Detect which cell encompasses the target text, then output its (X, Y) center coordinate. 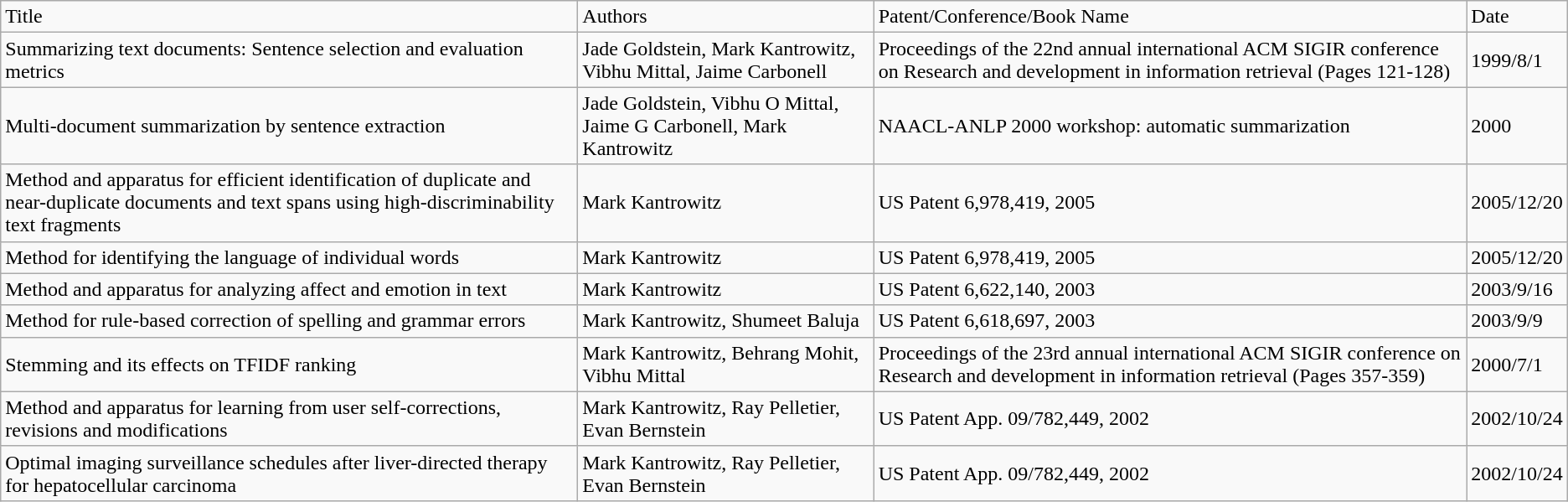
US Patent 6,622,140, 2003 (1170, 289)
Title (290, 17)
Summarizing text documents: Sentence selection and evaluation metrics (290, 60)
Multi-document summarization by sentence extraction (290, 126)
Date (1517, 17)
Mark Kantrowitz, Shumeet Baluja (725, 321)
Method and apparatus for efficient identification of duplicate and near-duplicate documents and text spans using high-discriminability text fragments (290, 203)
NAACL-ANLP 2000 workshop: automatic summarization (1170, 126)
1999/8/1 (1517, 60)
Method and apparatus for analyzing affect and emotion in text (290, 289)
Authors (725, 17)
2003/9/16 (1517, 289)
US Patent 6,618,697, 2003 (1170, 321)
Method and apparatus for learning from user self-corrections, revisions and modifications (290, 419)
Method for identifying the language of individual words (290, 257)
Proceedings of the 22nd annual international ACM SIGIR conference on Research and development in information retrieval (Pages 121-128) (1170, 60)
Stemming and its effects on TFIDF ranking (290, 364)
Optimal imaging surveillance schedules after liver-directed therapy for hepatocellular carcinoma (290, 473)
Proceedings of the 23rd annual international ACM SIGIR conference on Research and development in information retrieval (Pages 357-359) (1170, 364)
Jade Goldstein, Vibhu O Mittal, Jaime G Carbonell, Mark Kantrowitz (725, 126)
2000 (1517, 126)
2000/7/1 (1517, 364)
Method for rule-based correction of spelling and grammar errors (290, 321)
2003/9/9 (1517, 321)
Patent/Conference/Book Name (1170, 17)
Jade Goldstein, Mark Kantrowitz, Vibhu Mittal, Jaime Carbonell (725, 60)
Mark Kantrowitz, Behrang Mohit, Vibhu Mittal (725, 364)
